Pinpoint the cell where the given text exists, returning its (x, y) midpoint coordinate. 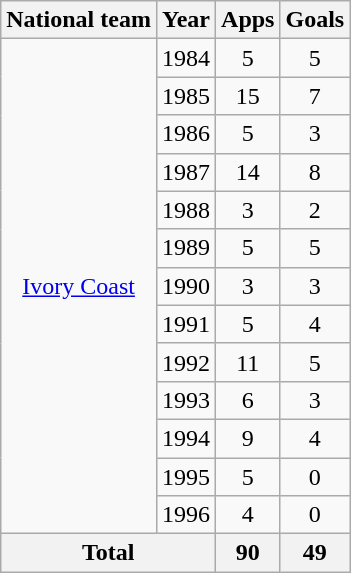
Total (108, 553)
90 (248, 553)
1995 (186, 477)
1992 (186, 362)
1989 (186, 248)
15 (248, 96)
Ivory Coast (79, 286)
1984 (186, 58)
Year (186, 20)
1985 (186, 96)
1996 (186, 515)
1988 (186, 210)
9 (248, 438)
1993 (186, 400)
11 (248, 362)
14 (248, 172)
1994 (186, 438)
National team (79, 20)
1986 (186, 134)
Apps (248, 20)
1990 (186, 286)
7 (315, 96)
1991 (186, 324)
49 (315, 553)
8 (315, 172)
Goals (315, 20)
6 (248, 400)
1987 (186, 172)
2 (315, 210)
